Locate the cell with the specified text and output its [x, y] center coordinate. 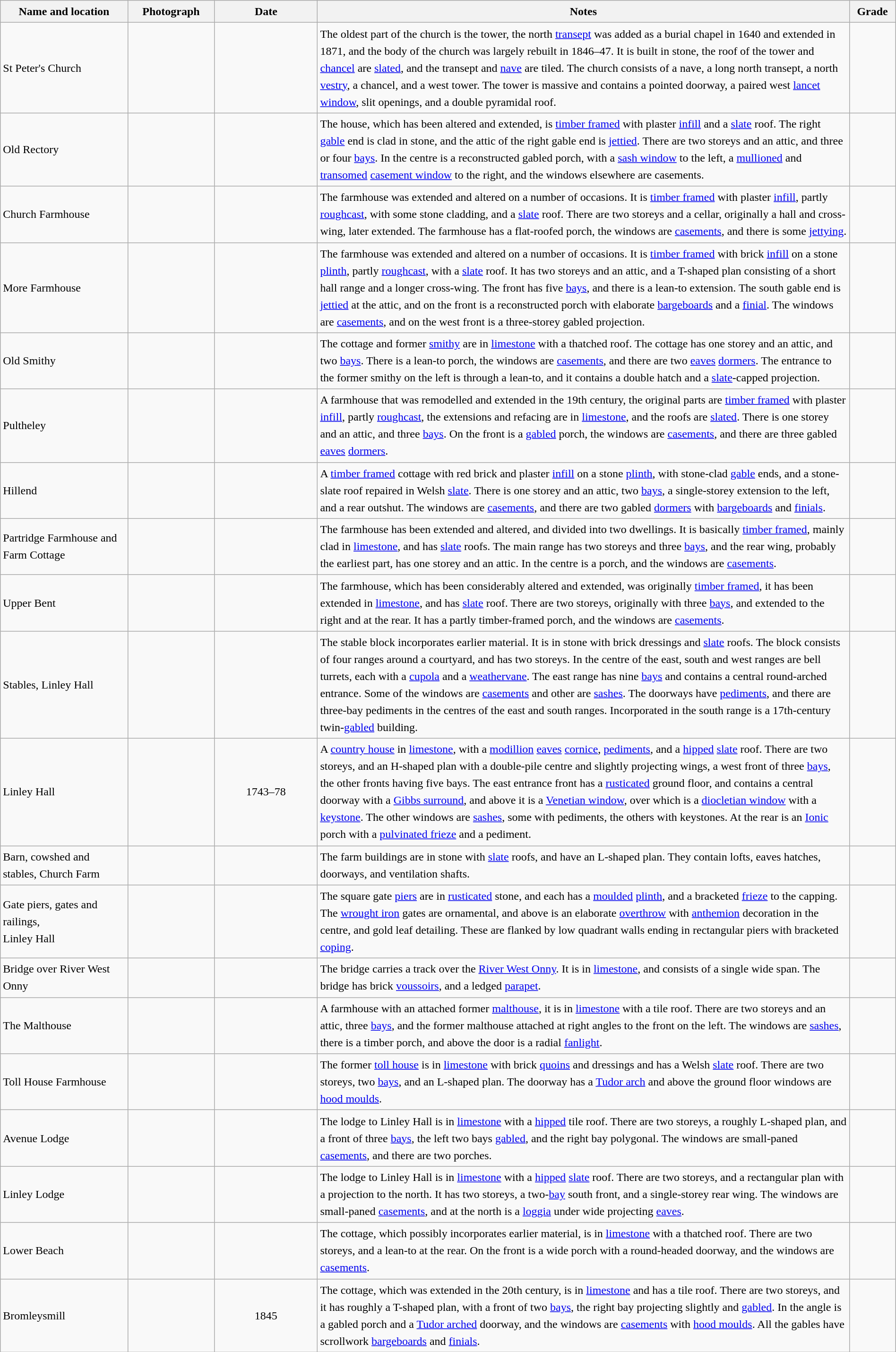
The farm buildings are in stone with slate roofs, and have an L-shaped plan. They contain lofts, eaves hatches, doorways, and ventilation shafts. [583, 866]
Partridge Farmhouse and Farm Cottage [64, 546]
The Malthouse [64, 1025]
Name and location [64, 11]
Church Farmhouse [64, 215]
More Farmhouse [64, 287]
Gate piers, gates and railings,Linley Hall [64, 921]
Toll House Farmhouse [64, 1082]
Linley Hall [64, 792]
St Peter's Church [64, 68]
Grade [872, 11]
Bromleysmill [64, 1316]
Old Smithy [64, 361]
Upper Bent [64, 603]
Linley Lodge [64, 1195]
Stables, Linley Hall [64, 684]
Old Rectory [64, 149]
Lower Beach [64, 1250]
Barn, cowshed and stables, Church Farm [64, 866]
Date [266, 11]
Hillend [64, 491]
Photograph [171, 11]
1743–78 [266, 792]
Avenue Lodge [64, 1138]
1845 [266, 1316]
Bridge over River West Onny [64, 978]
Notes [583, 11]
Pultheley [64, 425]
